Capture the cell that displays the provided text and extract its [X, Y] central coordinate. 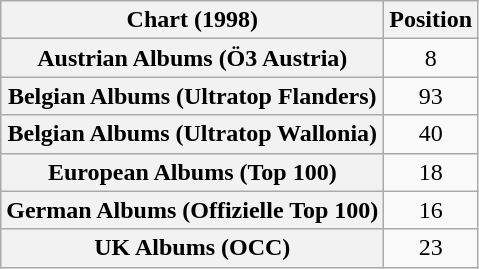
Austrian Albums (Ö3 Austria) [192, 58]
Belgian Albums (Ultratop Wallonia) [192, 134]
16 [431, 210]
Chart (1998) [192, 20]
18 [431, 172]
European Albums (Top 100) [192, 172]
Belgian Albums (Ultratop Flanders) [192, 96]
8 [431, 58]
93 [431, 96]
Position [431, 20]
UK Albums (OCC) [192, 248]
23 [431, 248]
40 [431, 134]
German Albums (Offizielle Top 100) [192, 210]
